Detect which cell encompasses the target text, then output its [X, Y] center coordinate. 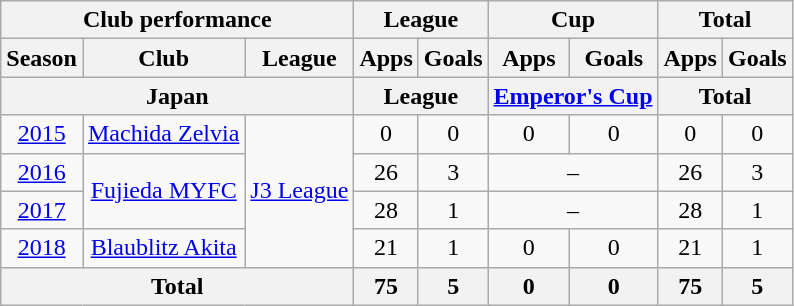
J3 League [300, 191]
2015 [42, 134]
Machida Zelvia [163, 134]
Japan [178, 96]
Fujieda MYFC [163, 191]
Season [42, 58]
2016 [42, 172]
Blaublitz Akita [163, 248]
Emperor's Cup [573, 96]
Club performance [178, 20]
2017 [42, 210]
Cup [573, 20]
Club [163, 58]
2018 [42, 248]
